Detect which cell encompasses the target text, then output its (X, Y) center coordinate. 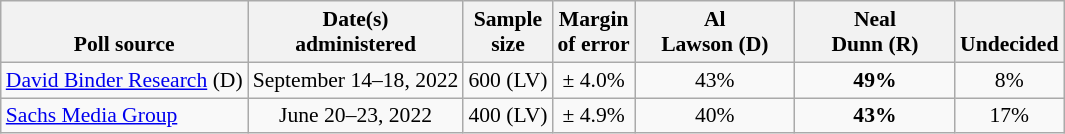
September 14–18, 2022 (356, 80)
8% (1009, 80)
Poll source (124, 32)
David Binder Research (D) (124, 80)
Date(s)administered (356, 32)
Samplesize (508, 32)
400 (LV) (508, 116)
AlLawson (D) (715, 32)
± 4.9% (594, 116)
49% (875, 80)
40% (715, 116)
NealDunn (R) (875, 32)
Marginof error (594, 32)
± 4.0% (594, 80)
June 20–23, 2022 (356, 116)
17% (1009, 116)
Sachs Media Group (124, 116)
600 (LV) (508, 80)
Undecided (1009, 32)
